Locate the cell with the specified text and output its (x, y) center coordinate. 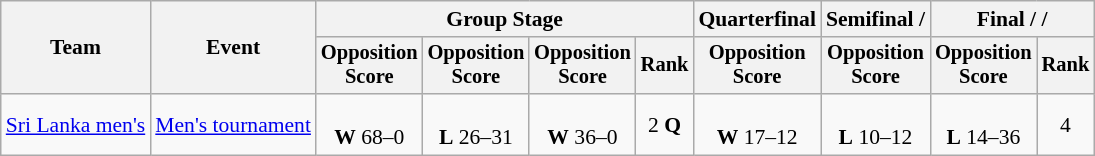
4 (1066, 124)
Sri Lanka men's (76, 124)
L 14–36 (984, 124)
Quarterfinal (757, 19)
Team (76, 48)
Men's tournament (233, 124)
L 10–12 (876, 124)
L 26–31 (476, 124)
W 36–0 (582, 124)
Event (233, 48)
Group Stage (504, 19)
W 68–0 (370, 124)
W 17–12 (757, 124)
Final / / (1012, 19)
2 Q (665, 124)
Semifinal / (876, 19)
